Search for the cell housing the specified text and yield its (x, y) center coordinate. 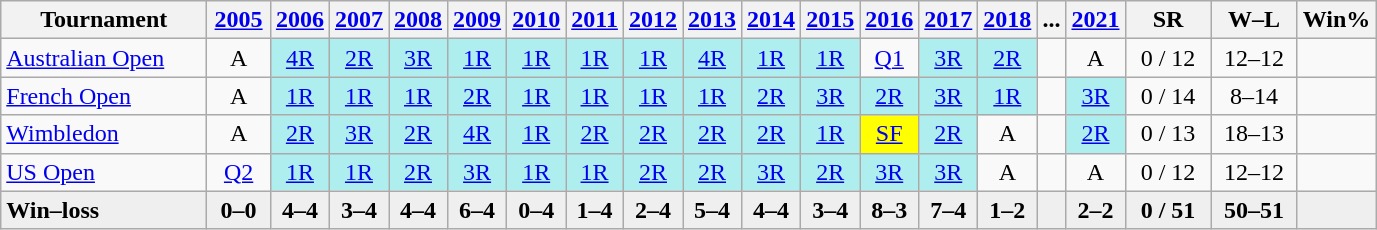
2009 (478, 20)
Tournament (104, 20)
1–4 (595, 210)
2–2 (1096, 210)
2007 (358, 20)
8–14 (1254, 96)
2017 (948, 20)
SF (890, 134)
50–51 (1254, 210)
2015 (830, 20)
Win% (1336, 20)
8–3 (890, 210)
2018 (1008, 20)
US Open (104, 172)
2012 (652, 20)
5–4 (712, 210)
2–4 (652, 210)
2013 (712, 20)
0 / 51 (1168, 210)
Wimbledon (104, 134)
Q1 (890, 58)
0 / 14 (1168, 96)
Win–loss (104, 210)
W–L (1254, 20)
2008 (418, 20)
2010 (536, 20)
... (1052, 20)
0 / 13 (1168, 134)
Australian Open (104, 58)
French Open (104, 96)
0–0 (239, 210)
1–2 (1008, 210)
18–13 (1254, 134)
2016 (890, 20)
2006 (300, 20)
SR (1168, 20)
Q2 (239, 172)
2014 (772, 20)
0–4 (536, 210)
2021 (1096, 20)
2005 (239, 20)
6–4 (478, 210)
7–4 (948, 210)
2011 (595, 20)
